Extract the [X, Y] coordinate from the center of the cell holding the provided text.  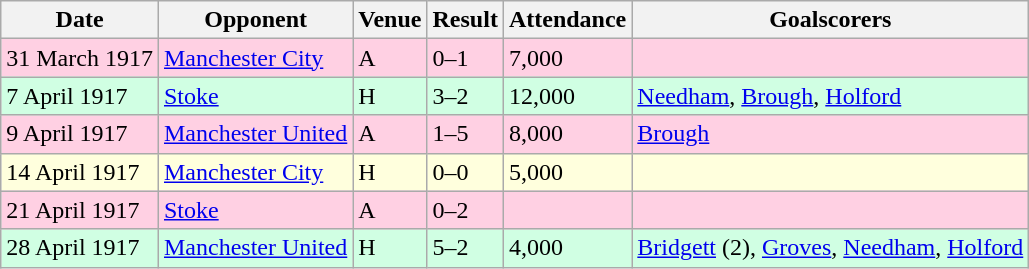
5–2 [465, 248]
Attendance [567, 20]
31 March 1917 [80, 58]
Date [80, 20]
Brough [830, 134]
5,000 [567, 172]
1–5 [465, 134]
4,000 [567, 248]
Needham, Brough, Holford [830, 96]
0–2 [465, 210]
21 April 1917 [80, 210]
Opponent [255, 20]
8,000 [567, 134]
7,000 [567, 58]
3–2 [465, 96]
Venue [390, 20]
0–0 [465, 172]
14 April 1917 [80, 172]
28 April 1917 [80, 248]
Goalscorers [830, 20]
0–1 [465, 58]
7 April 1917 [80, 96]
12,000 [567, 96]
Bridgett (2), Groves, Needham, Holford [830, 248]
9 April 1917 [80, 134]
Result [465, 20]
